Detect which cell encompasses the target text, then output its (x, y) center coordinate. 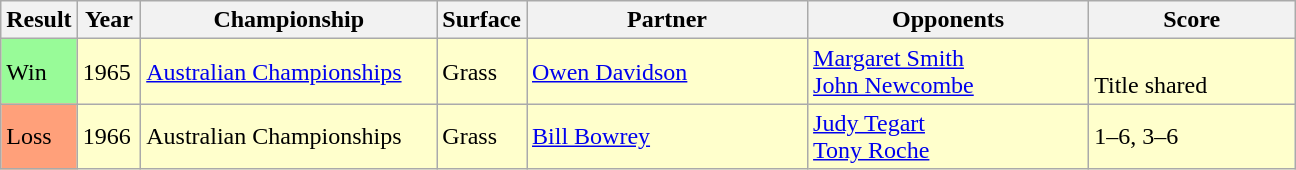
Owen Davidson (666, 72)
Title shared (1192, 72)
Opponents (948, 20)
Partner (666, 20)
Loss (39, 136)
Championship (289, 20)
Result (39, 20)
Score (1192, 20)
Win (39, 72)
1965 (109, 72)
Surface (482, 20)
1–6, 3–6 (1192, 136)
1966 (109, 136)
Bill Bowrey (666, 136)
Judy Tegart Tony Roche (948, 136)
Margaret Smith John Newcombe (948, 72)
Year (109, 20)
